Output the [x, y] coordinate of the center of the cell containing the given text.  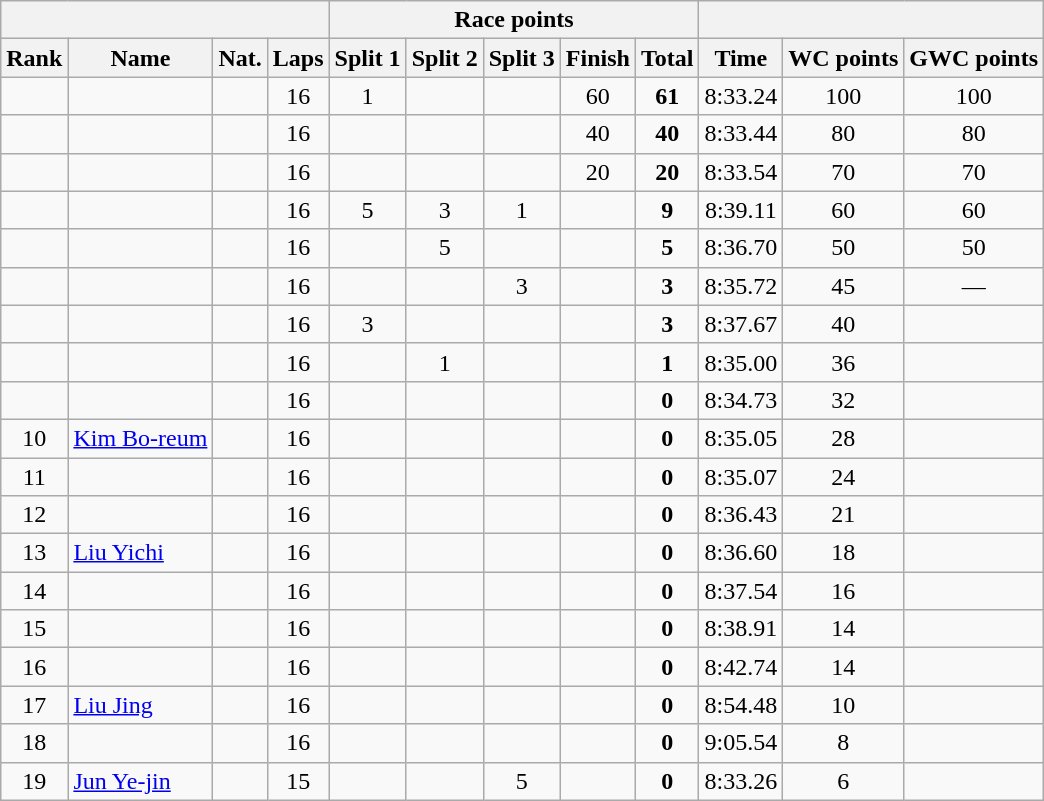
8:33.54 [741, 172]
36 [844, 362]
21 [844, 515]
8:39.11 [741, 210]
Finish [598, 58]
Liu Yichi [140, 553]
Liu Jing [140, 705]
Split 3 [522, 58]
8:37.54 [741, 591]
Total [667, 58]
32 [844, 400]
8:33.24 [741, 96]
Rank [34, 58]
8:38.91 [741, 629]
11 [34, 477]
Name [140, 58]
17 [34, 705]
WC points [844, 58]
8:34.73 [741, 400]
Split 1 [368, 58]
9 [667, 210]
Time [741, 58]
45 [844, 286]
Race points [514, 20]
8:35.05 [741, 438]
6 [844, 781]
19 [34, 781]
8:54.48 [741, 705]
8:36.60 [741, 553]
Kim Bo-reum [140, 438]
24 [844, 477]
8:36.70 [741, 248]
Jun Ye-jin [140, 781]
8:37.67 [741, 324]
8:33.26 [741, 781]
8:35.72 [741, 286]
8 [844, 743]
8:33.44 [741, 134]
13 [34, 553]
9:05.54 [741, 743]
12 [34, 515]
Nat. [240, 58]
Split 2 [444, 58]
8:42.74 [741, 667]
Laps [298, 58]
8:36.43 [741, 515]
— [974, 286]
61 [667, 96]
8:35.00 [741, 362]
8:35.07 [741, 477]
GWC points [974, 58]
28 [844, 438]
